From the cell containing the given text, extract its center point as (X, Y) coordinate. 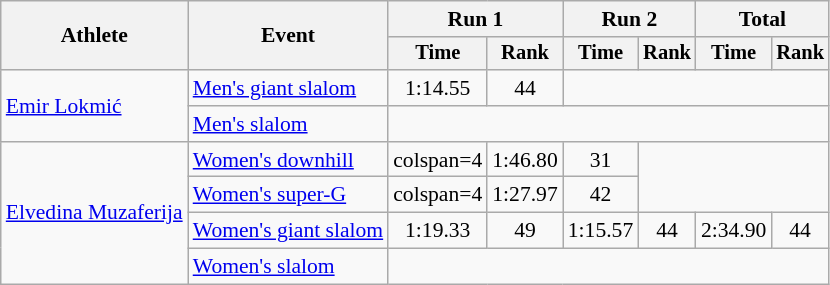
Women's slalom (288, 267)
Women's giant slalom (288, 231)
Run 2 (630, 19)
Women's super-G (288, 195)
1:27.97 (524, 195)
49 (524, 231)
Event (288, 36)
2:34.90 (734, 231)
31 (600, 160)
Men's giant slalom (288, 88)
1:14.55 (438, 88)
42 (600, 195)
Emir Lokmić (94, 106)
Athlete (94, 36)
Elvedina Muzaferija (94, 213)
1:46.80 (524, 160)
Total (762, 19)
1:15.57 (600, 231)
Run 1 (476, 19)
1:19.33 (438, 231)
Women's downhill (288, 160)
Men's slalom (288, 124)
